Identify which cell holds the provided text, then report its (x, y) central coordinate. 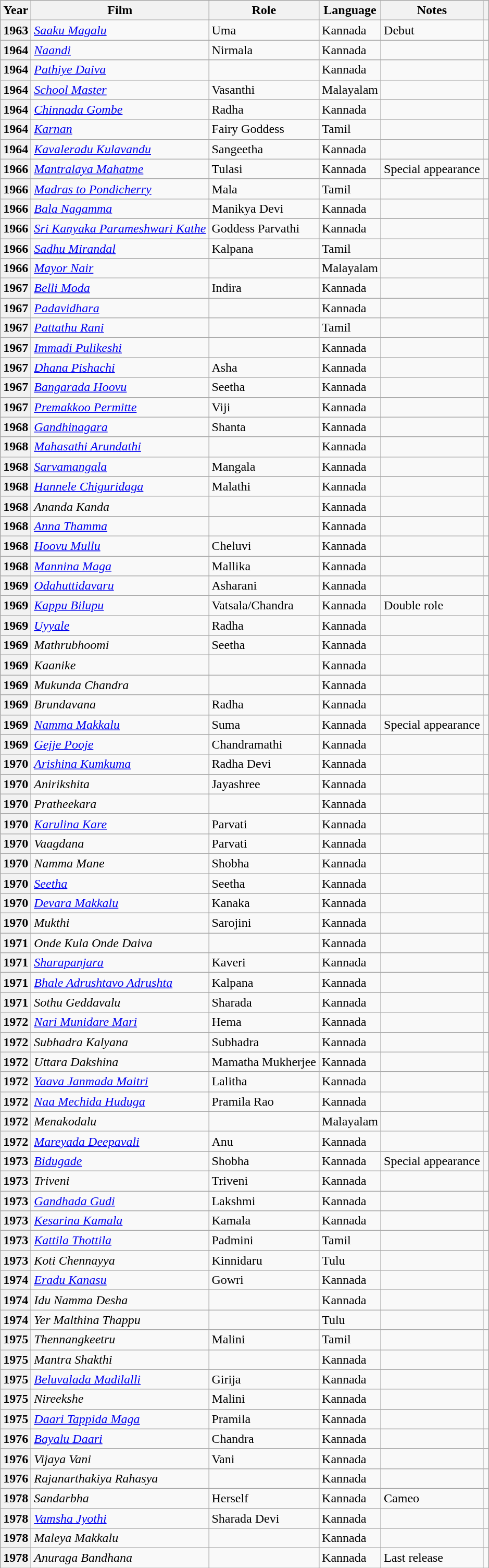
Anna Thamma (120, 526)
Sarvamangala (120, 467)
Role (264, 10)
Kappu Bilupu (120, 606)
Indira (264, 288)
Maleya Makkalu (120, 1538)
Viji (264, 407)
Menakodalu (120, 1121)
Language (350, 10)
Anuraga Bandhana (120, 1558)
Namma Mane (120, 863)
Jayashree (264, 784)
Sharapanjara (120, 963)
Idu Namma Desha (120, 1300)
Sangeetha (264, 149)
Chandra (264, 1439)
Odahuttidavaru (120, 586)
Mantra Shakthi (120, 1359)
Fairy Goddess (264, 129)
Asharani (264, 586)
Karulina Kare (120, 824)
Mahasathi Arundathi (120, 447)
Uma (264, 30)
Girija (264, 1379)
Vani (264, 1459)
Vatsala/Chandra (264, 606)
Brundavana (120, 705)
Vaagdana (120, 843)
Sharada Devi (264, 1518)
Kesarina Kamala (120, 1221)
Vamsha Jyothi (120, 1518)
Arishina Kumkuma (120, 764)
Bayalu Daari (120, 1439)
Kavaleradu Kulavandu (120, 149)
Bhale Adrushtavo Adrushta (120, 983)
Bala Nagamma (120, 209)
Hannele Chiguridaga (120, 486)
Uttara Dakshina (120, 1062)
Sadhu Mirandal (120, 249)
Cameo (432, 1498)
Mallika (264, 566)
Onde Kula Onde Daiva (120, 943)
Saaku Magalu (120, 30)
Notes (432, 10)
Madras to Pondicherry (120, 189)
Padmini (264, 1241)
Gowri (264, 1280)
Manikya Devi (264, 209)
Sri Kanyaka Parameshwari Kathe (120, 228)
Daari Tappida Maga (120, 1419)
Kaveri (264, 963)
Pathiye Daiva (120, 70)
Devara Makkalu (120, 903)
Tulasi (264, 169)
Mangala (264, 467)
Cheluvi (264, 546)
Mala (264, 189)
Karnan (120, 129)
Mareyada Deepavali (120, 1141)
Gandhada Gudi (120, 1200)
Lalitha (264, 1082)
Mantralaya Mahatme (120, 169)
Vasanthi (264, 90)
Kattila Thottila (120, 1241)
Eradu Kanasu (120, 1280)
Kaanike (120, 665)
Dhana Pishachi (120, 367)
Hema (264, 1022)
Suma (264, 725)
Debut (432, 30)
Beluvalada Madilalli (120, 1379)
Rajanarthakiya Rahasya (120, 1478)
Pratheekara (120, 804)
Ananda Kanda (120, 506)
Mukunda Chandra (120, 685)
Last release (432, 1558)
Double role (432, 606)
Pramila (264, 1419)
Padavidhara (120, 308)
Sarojini (264, 923)
Shanta (264, 427)
Herself (264, 1498)
Bidugade (120, 1161)
Mannina Maga (120, 566)
Subhadra (264, 1042)
Pramila Rao (264, 1101)
Sharada (264, 1002)
Radha Devi (264, 764)
Yer Malthina Thappu (120, 1320)
Gejje Pooje (120, 744)
Year (16, 10)
Namma Makkalu (120, 725)
Sothu Geddavalu (120, 1002)
Anirikshita (120, 784)
Mukthi (120, 923)
Nari Munidare Mari (120, 1022)
Nirmala (264, 50)
Film (120, 10)
Anu (264, 1141)
Malathi (264, 486)
Nireekshe (120, 1399)
Chinnada Gombe (120, 109)
Belli Moda (120, 288)
Premakkoo Permitte (120, 407)
Gandhinagara (120, 427)
Mayor Nair (120, 268)
Asha (264, 367)
Kanaka (264, 903)
Vijaya Vani (120, 1459)
Kinnidaru (264, 1260)
Immadi Pulikeshi (120, 348)
School Master (120, 90)
Uyyale (120, 626)
Koti Chennayya (120, 1260)
Mathrubhoomi (120, 645)
Mamatha Mukherjee (264, 1062)
Goddess Parvathi (264, 228)
Bangarada Hoovu (120, 387)
Lakshmi (264, 1200)
Naa Mechida Huduga (120, 1101)
Hoovu Mullu (120, 546)
Chandramathi (264, 744)
Pattathu Rani (120, 328)
Subhadra Kalyana (120, 1042)
Naandi (120, 50)
Yaava Janmada Maitri (120, 1082)
Kamala (264, 1221)
1963 (16, 30)
Thennangkeetru (120, 1340)
Sandarbha (120, 1498)
